Return the [X, Y] coordinate for the center point of the cell that contains the specified text.  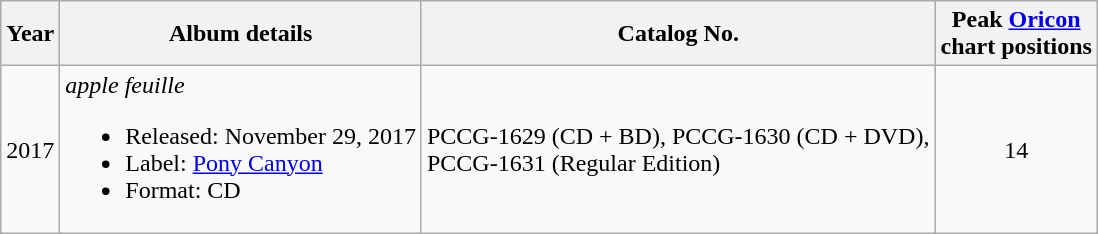
14 [1016, 150]
Year [30, 34]
Peak Oricon chart positions [1016, 34]
PCCG-1629 (CD + BD), PCCG-1630 (CD + DVD),PCCG-1631 (Regular Edition) [678, 150]
2017 [30, 150]
apple feuilleReleased: November 29, 2017Label: Pony CanyonFormat: CD [241, 150]
Album details [241, 34]
Catalog No. [678, 34]
